Detect which cell encompasses the target text, then output its (x, y) center coordinate. 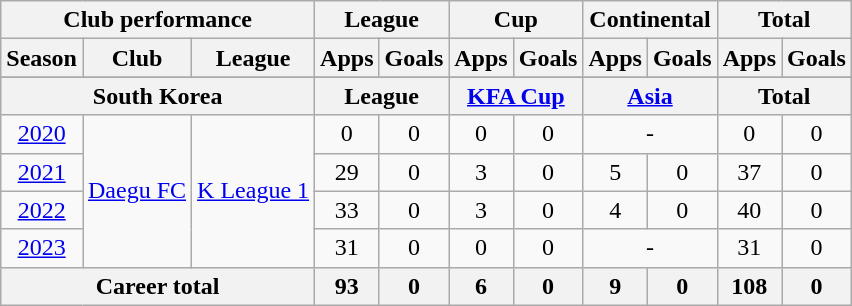
93 (347, 286)
9 (615, 286)
4 (615, 210)
KFA Cup (516, 96)
108 (749, 286)
Club (136, 58)
33 (347, 210)
Season (42, 58)
40 (749, 210)
2023 (42, 248)
2021 (42, 172)
Daegu FC (136, 191)
6 (481, 286)
2020 (42, 134)
37 (749, 172)
29 (347, 172)
Asia (650, 96)
South Korea (158, 96)
K League 1 (254, 191)
Continental (650, 20)
Career total (158, 286)
Club performance (158, 20)
2022 (42, 210)
5 (615, 172)
Cup (516, 20)
